Identify which cell holds the provided text, then report its (x, y) central coordinate. 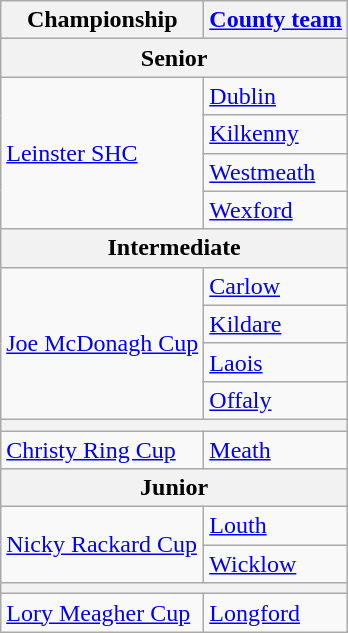
County team (276, 20)
Lory Meagher Cup (102, 613)
Kildare (276, 324)
Junior (174, 488)
Senior (174, 58)
Louth (276, 526)
Longford (276, 613)
Offaly (276, 400)
Wexford (276, 210)
Championship (102, 20)
Nicky Rackard Cup (102, 545)
Joe McDonagh Cup (102, 343)
Westmeath (276, 172)
Meath (276, 449)
Leinster SHC (102, 153)
Kilkenny (276, 134)
Dublin (276, 96)
Laois (276, 362)
Intermediate (174, 248)
Carlow (276, 286)
Christy Ring Cup (102, 449)
Wicklow (276, 564)
